Find where the given text appears and provide that cell's center as (x, y) coordinate. 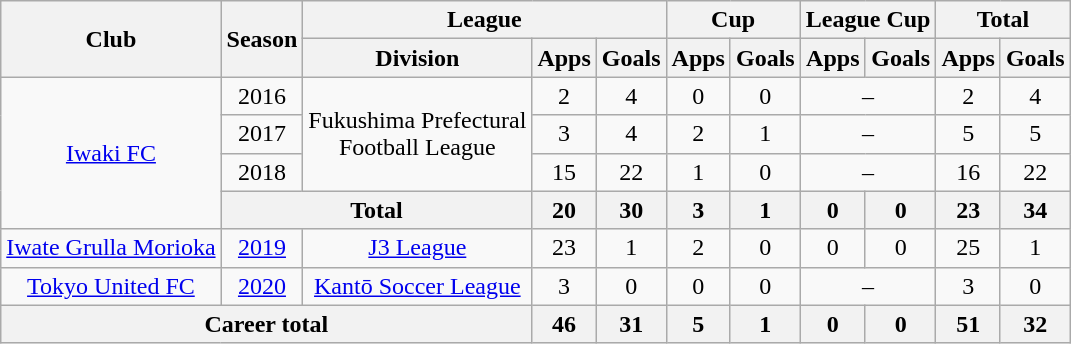
2020 (262, 286)
15 (564, 172)
46 (564, 324)
Tokyo United FC (111, 286)
20 (564, 210)
34 (1035, 210)
2019 (262, 248)
51 (968, 324)
Iwaki FC (111, 153)
Cup (733, 20)
Career total (266, 324)
Kantō Soccer League (418, 286)
31 (631, 324)
2017 (262, 134)
Division (418, 58)
League Cup (868, 20)
Iwate Grulla Morioka (111, 248)
Club (111, 39)
J3 League (418, 248)
30 (631, 210)
2016 (262, 96)
Season (262, 39)
2018 (262, 172)
Fukushima Prefectural Football League (418, 134)
32 (1035, 324)
16 (968, 172)
25 (968, 248)
League (484, 20)
